Scan for the cell matching the given text and deliver its [X, Y] coordinate at center. 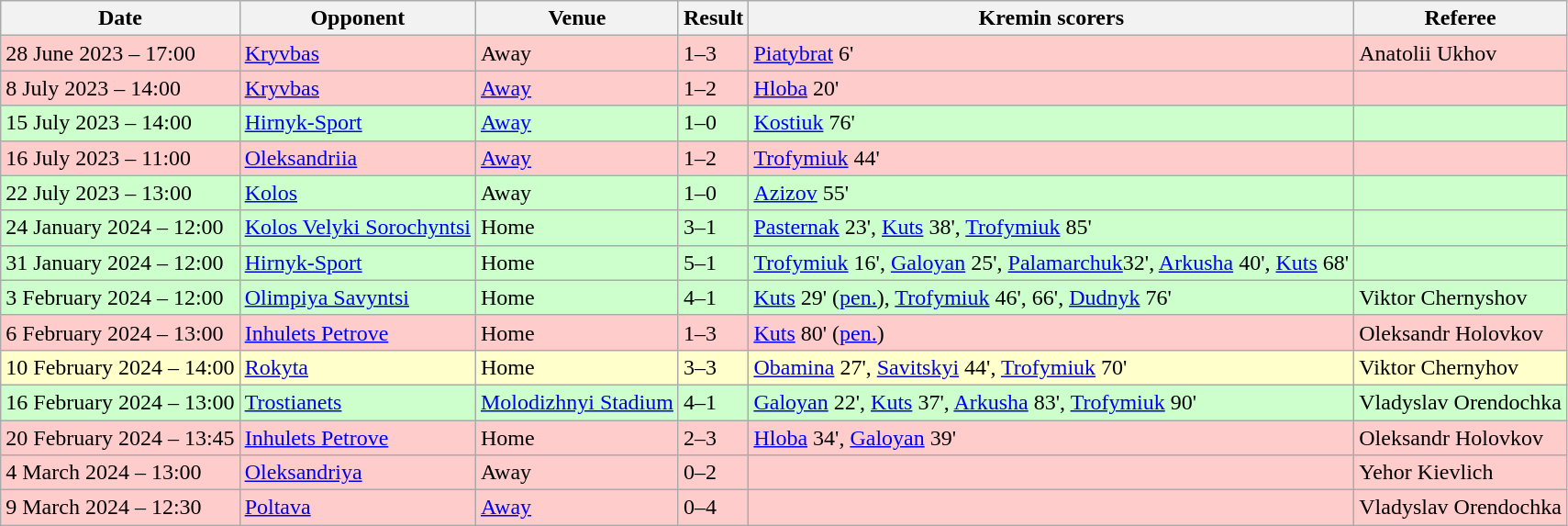
Date [120, 18]
10 February 2024 – 14:00 [120, 367]
Trostianets [358, 402]
Kuts 80' (pen.) [1051, 332]
Venue [576, 18]
31 January 2024 – 12:00 [120, 263]
Azizov 55' [1051, 193]
Kremin scorers [1051, 18]
16 February 2024 – 13:00 [120, 402]
Molodizhnyi Stadium [576, 402]
3–1 [713, 228]
Trofymiuk 16', Galoyan 25', Palamarchuk32', Arkusha 40', Kuts 68' [1051, 263]
24 January 2024 – 12:00 [120, 228]
Kuts 29' (pen.), Trofymiuk 46', 66', Dudnyk 76' [1051, 297]
Oleksandriia [358, 158]
Viktor Chernyhov [1461, 367]
Anatolii Ukhov [1461, 53]
Yehor Kievlich [1461, 473]
Kostiuk 76' [1051, 123]
9 March 2024 – 12:30 [120, 508]
0–4 [713, 508]
Oleksandriya [358, 473]
Hloba 20' [1051, 88]
Pasternak 23', Kuts 38', Trofymiuk 85' [1051, 228]
8 July 2023 – 14:00 [120, 88]
28 June 2023 – 17:00 [120, 53]
3 February 2024 – 12:00 [120, 297]
Trofymiuk 44' [1051, 158]
16 July 2023 – 11:00 [120, 158]
3–3 [713, 367]
Olimpiya Savyntsi [358, 297]
22 July 2023 – 13:00 [120, 193]
Obamina 27', Savitskyi 44', Trofymiuk 70' [1051, 367]
Galoyan 22', Kuts 37', Arkusha 83', Trofymiuk 90' [1051, 402]
15 July 2023 – 14:00 [120, 123]
Opponent [358, 18]
20 February 2024 – 13:45 [120, 438]
6 February 2024 – 13:00 [120, 332]
Viktor Chernyshov [1461, 297]
Rokyta [358, 367]
Kolos Velyki Sorochyntsi [358, 228]
Referee [1461, 18]
Kolos [358, 193]
4 March 2024 – 13:00 [120, 473]
Result [713, 18]
Poltava [358, 508]
0–2 [713, 473]
Hloba 34', Galoyan 39' [1051, 438]
Piatybrat 6' [1051, 53]
5–1 [713, 263]
2–3 [713, 438]
